Return [x, y] of the center of cell containing provided text 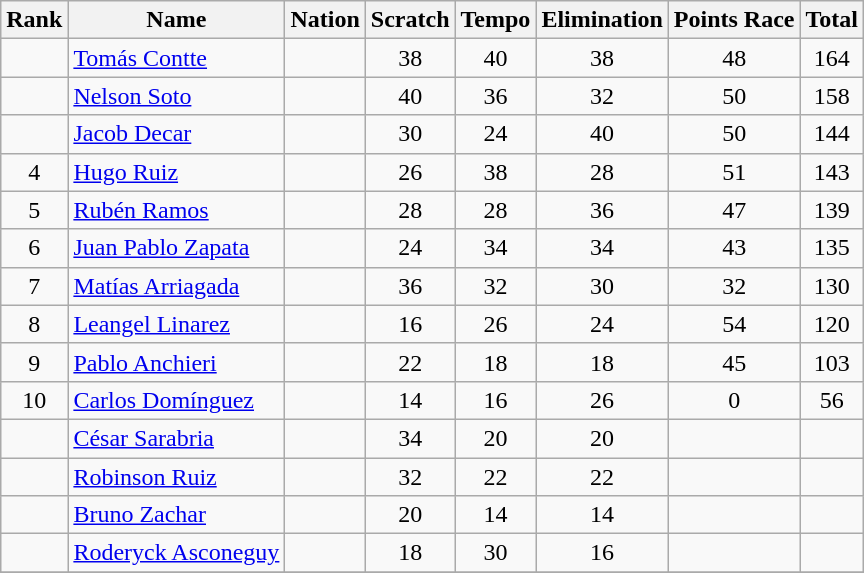
10 [34, 400]
Rank [34, 20]
Elimination [602, 20]
Leangel Linarez [176, 324]
Tempo [496, 20]
Tomás Contte [176, 58]
Scratch [410, 20]
Points Race [734, 20]
6 [34, 248]
5 [34, 210]
45 [734, 362]
139 [832, 210]
158 [832, 96]
144 [832, 134]
Bruno Zachar [176, 515]
Nelson Soto [176, 96]
Rubén Ramos [176, 210]
8 [34, 324]
4 [34, 172]
135 [832, 248]
120 [832, 324]
9 [34, 362]
43 [734, 248]
56 [832, 400]
Roderyck Asconeguy [176, 553]
Name [176, 20]
Robinson Ruiz [176, 477]
47 [734, 210]
54 [734, 324]
Hugo Ruiz [176, 172]
César Sarabria [176, 438]
Carlos Domínguez [176, 400]
7 [34, 286]
Nation [325, 20]
48 [734, 58]
Matías Arriagada [176, 286]
Jacob Decar [176, 134]
130 [832, 286]
Total [832, 20]
0 [734, 400]
103 [832, 362]
Pablo Anchieri [176, 362]
164 [832, 58]
143 [832, 172]
51 [734, 172]
Juan Pablo Zapata [176, 248]
